Output the (X, Y) coordinate of the center of the cell containing the given text.  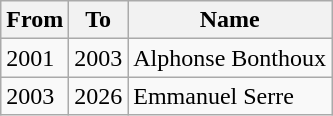
To (98, 20)
Name (230, 20)
From (35, 20)
Alphonse Bonthoux (230, 58)
2026 (98, 96)
Emmanuel Serre (230, 96)
2001 (35, 58)
